Capture the cell that displays the provided text and extract its [x, y] central coordinate. 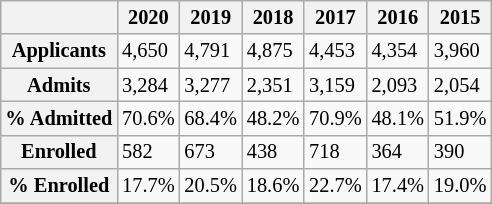
2020 [148, 18]
2,054 [460, 85]
Admits [58, 85]
4,354 [398, 51]
718 [335, 152]
4,650 [148, 51]
2019 [211, 18]
582 [148, 152]
3,277 [211, 85]
2016 [398, 18]
% Admitted [58, 119]
3,284 [148, 85]
2015 [460, 18]
51.9% [460, 119]
4,453 [335, 51]
2,093 [398, 85]
390 [460, 152]
68.4% [211, 119]
2018 [273, 18]
673 [211, 152]
20.5% [211, 186]
4,791 [211, 51]
2,351 [273, 85]
4,875 [273, 51]
17.7% [148, 186]
3,960 [460, 51]
48.2% [273, 119]
22.7% [335, 186]
3,159 [335, 85]
70.6% [148, 119]
% Enrolled [58, 186]
2017 [335, 18]
17.4% [398, 186]
19.0% [460, 186]
70.9% [335, 119]
364 [398, 152]
Applicants [58, 51]
438 [273, 152]
48.1% [398, 119]
Enrolled [58, 152]
18.6% [273, 186]
